From the cell containing the given text, extract its center point as (X, Y) coordinate. 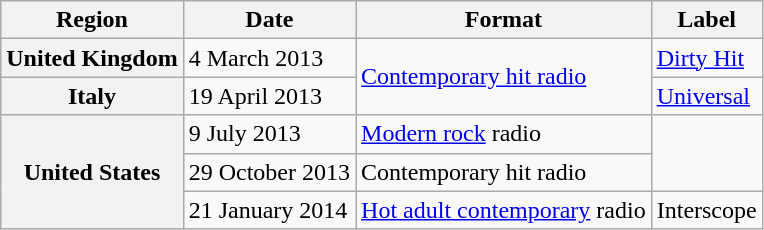
Modern rock radio (504, 134)
Italy (92, 96)
Format (504, 20)
United States (92, 172)
19 April 2013 (269, 96)
21 January 2014 (269, 210)
Region (92, 20)
Hot adult contemporary radio (504, 210)
Date (269, 20)
United Kingdom (92, 58)
Dirty Hit (706, 58)
Interscope (706, 210)
Label (706, 20)
4 March 2013 (269, 58)
9 July 2013 (269, 134)
Universal (706, 96)
29 October 2013 (269, 172)
